Provide the (X, Y) coordinate of the cell's center where the given text is located.  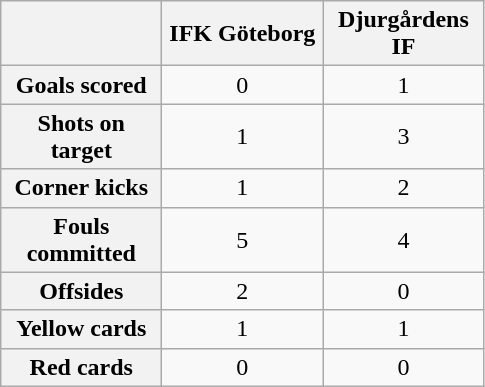
Red cards (82, 367)
IFK Göteborg (242, 34)
Yellow cards (82, 329)
Goals scored (82, 85)
Fouls committed (82, 240)
Djurgårdens IF (404, 34)
5 (242, 240)
4 (404, 240)
Corner kicks (82, 188)
3 (404, 136)
Offsides (82, 291)
Shots on target (82, 136)
